Pinpoint the cell where the given text exists, returning its [x, y] midpoint coordinate. 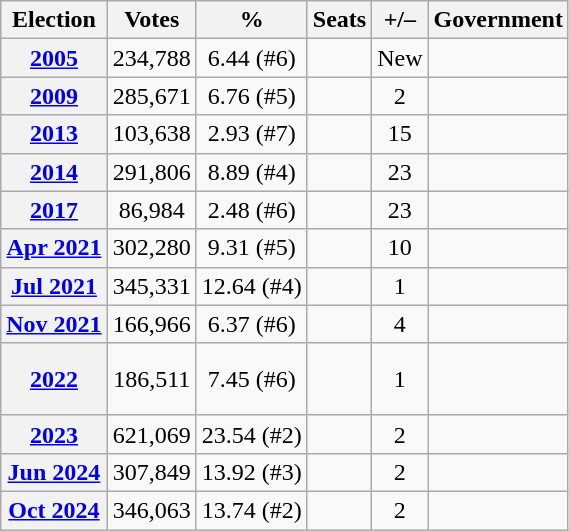
13.74 (#2) [252, 510]
2009 [54, 96]
Apr 2021 [54, 248]
7.45 (#6) [252, 379]
10 [400, 248]
2023 [54, 434]
2013 [54, 134]
2.93 (#7) [252, 134]
2005 [54, 58]
Jul 2021 [54, 286]
291,806 [152, 172]
Oct 2024 [54, 510]
8.89 (#4) [252, 172]
Nov 2021 [54, 324]
285,671 [152, 96]
6.76 (#5) [252, 96]
86,984 [152, 210]
2.48 (#6) [252, 210]
302,280 [152, 248]
New [400, 58]
6.37 (#6) [252, 324]
307,849 [152, 472]
2014 [54, 172]
2022 [54, 379]
103,638 [152, 134]
2017 [54, 210]
345,331 [152, 286]
166,966 [152, 324]
13.92 (#3) [252, 472]
6.44 (#6) [252, 58]
% [252, 20]
15 [400, 134]
346,063 [152, 510]
Jun 2024 [54, 472]
621,069 [152, 434]
Election [54, 20]
9.31 (#5) [252, 248]
12.64 (#4) [252, 286]
+/– [400, 20]
186,511 [152, 379]
234,788 [152, 58]
Seats [339, 20]
Government [498, 20]
4 [400, 324]
Votes [152, 20]
23.54 (#2) [252, 434]
